Return (X, Y) of the center of cell containing provided text 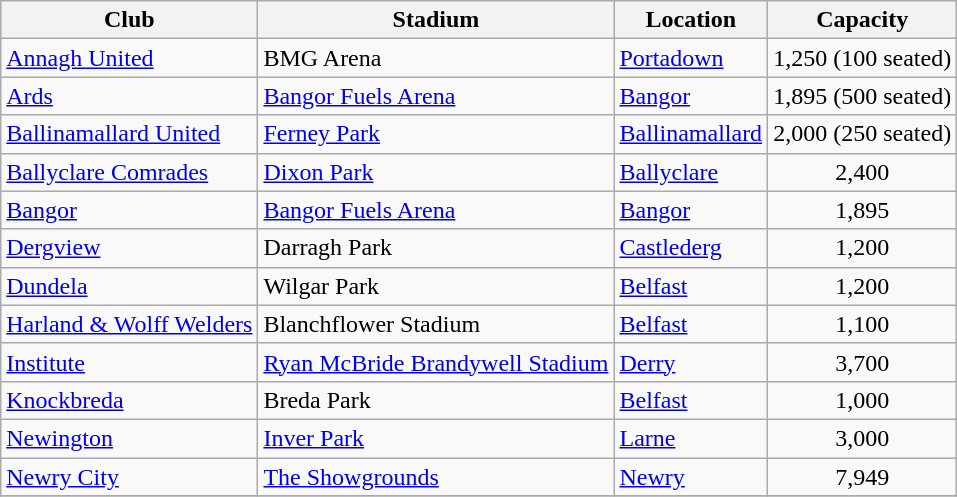
Harland & Wolff Welders (130, 324)
Ballinamallard (691, 134)
Knockbreda (130, 400)
Larne (691, 438)
BMG Arena (436, 58)
2,000 (250 seated) (862, 134)
1,250 (100 seated) (862, 58)
1,895 (862, 210)
Club (130, 20)
Dergview (130, 248)
Ryan McBride Brandywell Stadium (436, 362)
Darragh Park (436, 248)
7,949 (862, 477)
Dundela (130, 286)
Castlederg (691, 248)
Annagh United (130, 58)
1,000 (862, 400)
3,700 (862, 362)
Newry City (130, 477)
Wilgar Park (436, 286)
The Showgrounds (436, 477)
Derry (691, 362)
Ballyclare Comrades (130, 172)
2,400 (862, 172)
Blanchflower Stadium (436, 324)
1,100 (862, 324)
1,895 (500 seated) (862, 96)
Newry (691, 477)
Ballyclare (691, 172)
Institute (130, 362)
Portadown (691, 58)
Newington (130, 438)
Inver Park (436, 438)
Ards (130, 96)
Dixon Park (436, 172)
Capacity (862, 20)
Ballinamallard United (130, 134)
Breda Park (436, 400)
Ferney Park (436, 134)
Location (691, 20)
3,000 (862, 438)
Stadium (436, 20)
